Search for the cell housing the specified text and yield its [x, y] center coordinate. 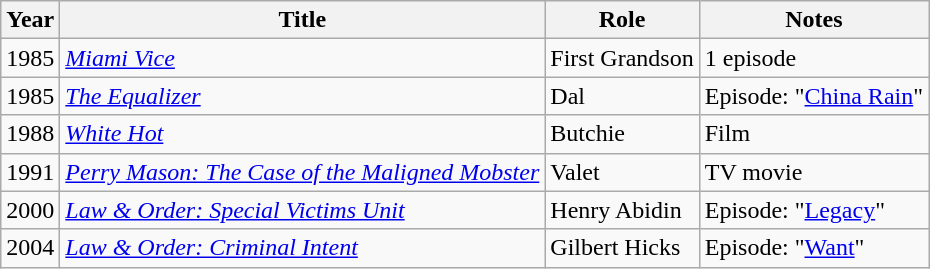
Miami Vice [302, 58]
The Equalizer [302, 96]
Title [302, 20]
2004 [30, 248]
Dal [622, 96]
Episode: "Want" [814, 248]
Butchie [622, 134]
Valet [622, 172]
1991 [30, 172]
TV movie [814, 172]
Perry Mason: The Case of the Maligned Mobster [302, 172]
2000 [30, 210]
Film [814, 134]
Episode: "China Rain" [814, 96]
Notes [814, 20]
Law & Order: Special Victims Unit [302, 210]
Role [622, 20]
White Hot [302, 134]
1 episode [814, 58]
Henry Abidin [622, 210]
Year [30, 20]
First Grandson [622, 58]
Gilbert Hicks [622, 248]
Episode: "Legacy" [814, 210]
1988 [30, 134]
Law & Order: Criminal Intent [302, 248]
